Provide the (x, y) coordinate of the cell's center where the given text is located.  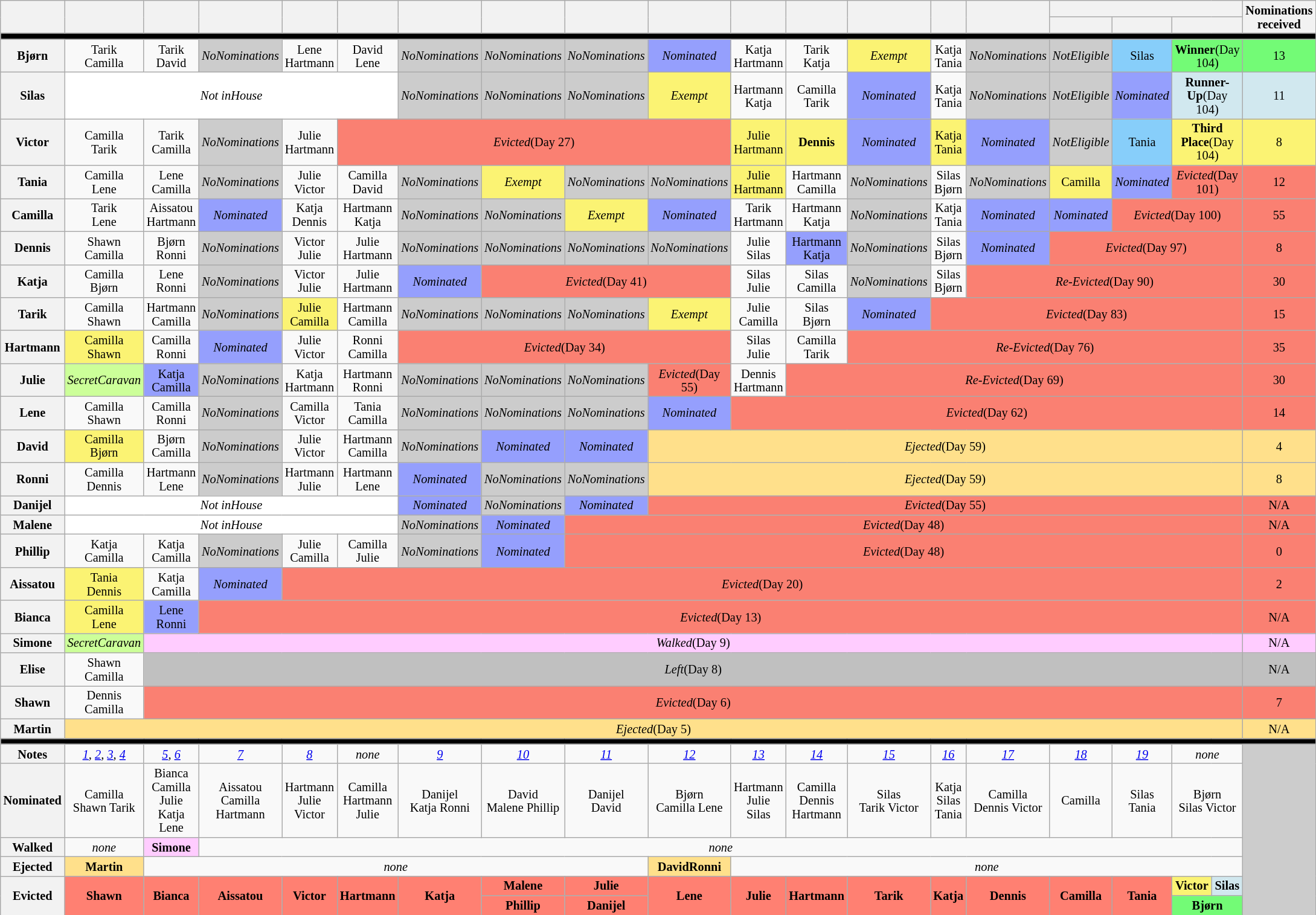
4 (1279, 446)
SilasTarik Victor (889, 800)
CamillaVictor (309, 413)
DavidRonni (690, 866)
TaniaCamilla (367, 413)
Evicted(Day 101) (1208, 182)
Ronni (33, 480)
Evicted(Day 62) (987, 413)
Elise (33, 669)
CamillaDennis Hartmann (817, 800)
KatjaDennis (309, 215)
Left(Day 8) (693, 669)
TarikLene (104, 215)
2 (1279, 583)
16 (949, 754)
BiancaCamilla Julie Katja Lene (172, 800)
9 (440, 754)
CamillaDennis (104, 480)
CamillaShawn Tarik (104, 800)
DennisHartmann (759, 380)
Nominationsreceived (1279, 17)
10 (523, 754)
Evicted(Day 27) (534, 141)
5, 6 (172, 754)
DanijelDavid (606, 800)
BjørnCamilla Lene (690, 800)
HartmannJulie Silas (759, 800)
HartmannRonni (367, 380)
DavidLene (367, 56)
SilasTania (1141, 800)
TaniaDennis (104, 583)
CamillaDavid (367, 182)
35 (1279, 347)
Evicted(Day 6) (693, 702)
TarikKatja (817, 56)
CamillaJulie (367, 551)
RonniCamilla (367, 347)
SilasCamilla (817, 281)
BjørnSilas Victor (1208, 800)
BjørnCamilla (172, 446)
CamillaDennis Victor (1008, 800)
0 (1279, 551)
Walked (33, 847)
HartmannJulie (309, 480)
18 (1081, 754)
HartmannJulie Victor (309, 800)
Evicted(Day 97) (1146, 248)
BjørnRonni (172, 248)
19 (1141, 754)
DavidMalene Phillip (523, 800)
Re-Evicted(Day 90) (1104, 281)
Ejected(Day 5) (653, 728)
Third Place(Day 104) (1208, 141)
17 (1008, 754)
Evicted(Day 20) (762, 583)
Re-Evicted(Day 76) (1045, 347)
KatjaSilas Tania (949, 800)
Notes (33, 754)
CamillaHartmann Julie (367, 800)
Evicted(Day 100) (1177, 215)
David (33, 446)
1, 2, 3, 4 (104, 754)
DanijelKatja Ronni (440, 800)
DennisCamilla (104, 702)
Evicted(Day 83) (1087, 314)
LeneCamilla (172, 182)
TarikHartmann (759, 215)
Evicted(Day 13) (721, 617)
JulieSilas (759, 248)
LeneHartmann (309, 56)
55 (1279, 215)
Evicted (33, 895)
Re-Evicted(Day 69) (1014, 380)
TarikDavid (172, 56)
Evicted(Day 41) (606, 281)
AissatouCamilla Hartmann (240, 800)
AissatouHartmann (172, 215)
Runner-Up(Day 104) (1208, 95)
Evicted(Day 34) (564, 347)
Walked(Day 9) (693, 643)
Winner(Day 104) (1208, 56)
Ejected (33, 866)
